Pinpoint the cell where the given text exists, returning its (x, y) midpoint coordinate. 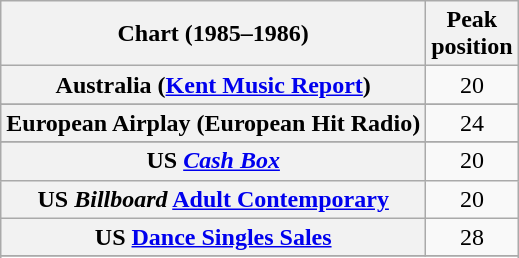
28 (472, 237)
US Cash Box (214, 161)
US Dance Singles Sales (214, 237)
European Airplay (European Hit Radio) (214, 123)
Peakposition (472, 34)
24 (472, 123)
US Billboard Adult Contemporary (214, 199)
Australia (Kent Music Report) (214, 85)
Chart (1985–1986) (214, 34)
